Identify which cell holds the provided text, then report its (x, y) central coordinate. 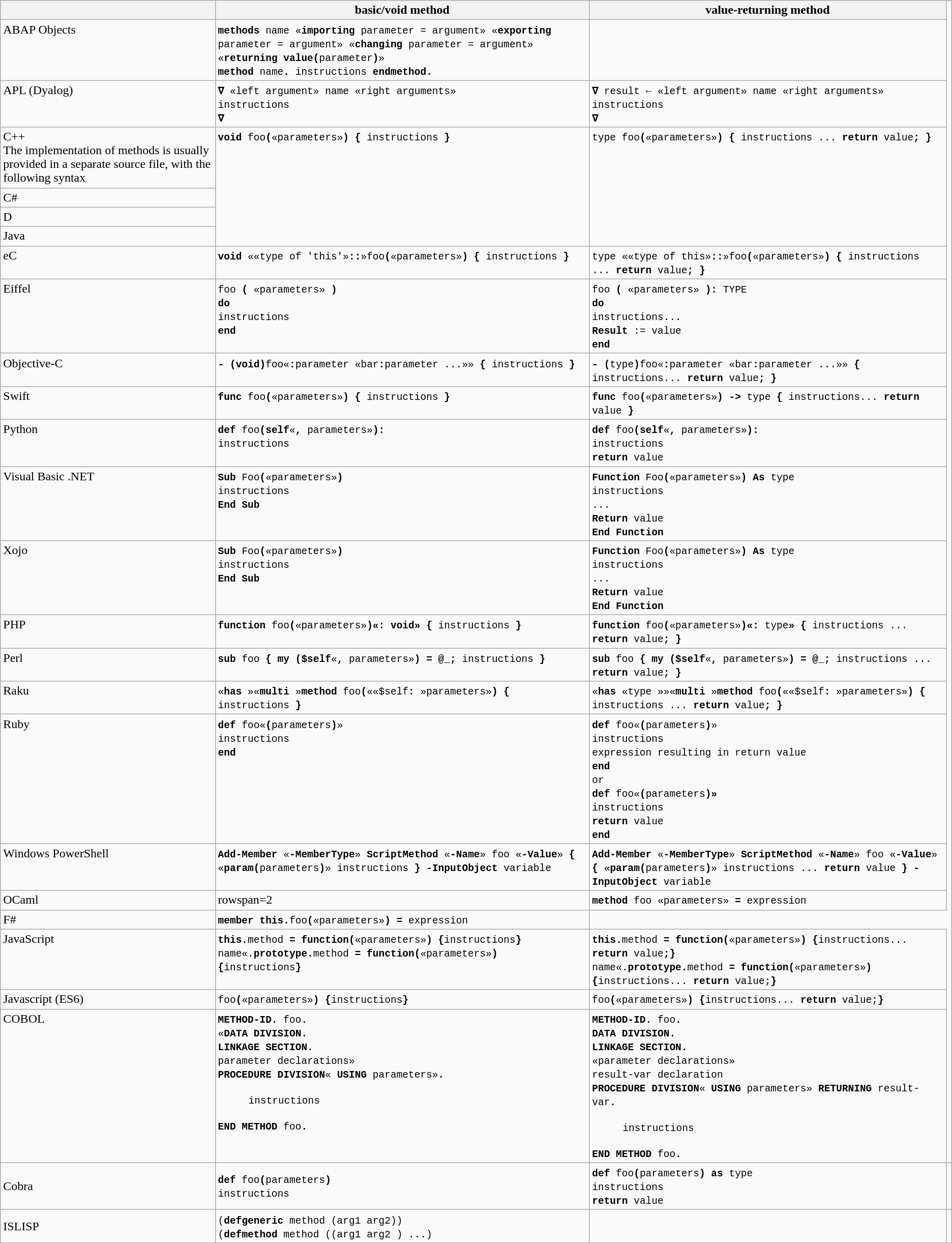
func foo(«parameters») -> type { instructions... return value } (768, 403)
Add-Member «-MemberType» ScriptMethod «-Name» foo «-Value» { «param(parameters)» instructions } -InputObject variable (402, 867)
METHOD-ID. foo.«DATA DIVISION.LINKAGE SECTION.parameter declarations»PROCEDURE DIVISION« USING parameters».instructions END METHOD foo. (402, 1086)
Python (108, 443)
value-returning method (768, 10)
def foo«(parameters)» instructions expression resulting in return value end or def foo«(parameters)» instructions return value end (768, 779)
function foo(«parameters»)«: type» { instructions ... return value; } (768, 632)
basic/void method (402, 10)
sub foo { my ($self«, parameters») = @_; instructions } (402, 664)
def foo(self«, parameters»): instructions (402, 443)
Swift (108, 403)
- (void)foo«:parameter «bar:parameter ...»» { instructions } (402, 369)
D (108, 217)
type foo(«parameters») { instructions ... return value; } (768, 186)
method foo «parameters» = expression (768, 900)
Add-Member «-MemberType» ScriptMethod «-Name» foo «-Value» { «param(parameters)» instructions ... return value } -InputObject variable (768, 867)
def foo(parameters) instructions (402, 1186)
Windows PowerShell (108, 867)
rowspan=2 (402, 900)
def foo«(parameters)» instructions end (402, 779)
void foo(«parameters») { instructions } (402, 186)
func foo(«parameters») { instructions } (402, 403)
COBOL (108, 1086)
foo(«parameters») {instructions... return value;} (768, 999)
F# (108, 919)
OCaml (108, 900)
ISLISP (108, 1226)
APL (Dyalog) (108, 104)
Javascript (ES6) (108, 999)
- (type)foo«:parameter «bar:parameter ...»» { instructions... return value; } (768, 369)
JavaScript (108, 960)
type ««type of this»::»foo(«parameters») { instructions ... return value; } (768, 263)
∇ «left argument» name «right arguments»instructions∇ (402, 104)
Xojo (108, 578)
(defgeneric method (arg1 arg2))(defmethod method ((arg1 arg2 ) ...) (402, 1226)
∇ result ← «left argument» name «right arguments»instructions∇ (768, 104)
Visual Basic .NET (108, 503)
member this.foo(«parameters») = expression (402, 919)
void ««type of 'this'»::»foo(«parameters») { instructions } (402, 263)
ABAP Objects (108, 50)
Raku (108, 698)
«has »«multi »method foo(««$self: »parameters») { instructions } (402, 698)
«has «type »»«multi »method foo(««$self: »parameters») { instructions ... return value; } (768, 698)
eC (108, 263)
foo(«parameters») {instructions} (402, 999)
Objective-C (108, 369)
this.method = function(«parameters») {instructions} name«.prototype.method = function(«parameters») {instructions} (402, 960)
C++The implementation of methods is usually provided in a separate source file, with the following syntax (108, 158)
Ruby (108, 779)
def foo(parameters) as type instructions return value (768, 1186)
sub foo { my ($self«, parameters») = @_; instructions ... return value; } (768, 664)
Java (108, 236)
foo ( «parameters» ): TYPE do instructions... Result := value end (768, 316)
C# (108, 197)
Eiffel (108, 316)
this.method = function(«parameters») {instructions... return value;} name«.prototype.method = function(«parameters») {instructions... return value;} (768, 960)
Cobra (108, 1186)
foo ( «parameters» ) do instructions end (402, 316)
def foo(self«, parameters»): instructions return value (768, 443)
PHP (108, 632)
Perl (108, 664)
function foo(«parameters»)«: void» { instructions } (402, 632)
